Scan for the cell matching the given text and deliver its [x, y] coordinate at center. 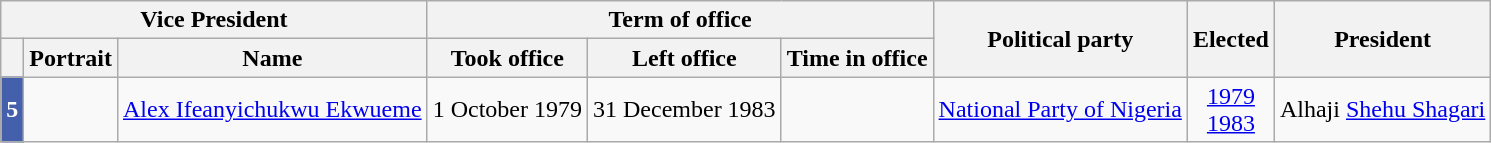
Vice President [214, 20]
Elected [1230, 39]
1 October 1979 [507, 110]
31 December 1983 [684, 110]
National Party of Nigeria [1060, 110]
5 [12, 110]
19791983 [1230, 110]
Left office [684, 58]
Took office [507, 58]
President [1382, 39]
Political party [1060, 39]
Alhaji Shehu Shagari [1382, 110]
Term of office [680, 20]
Name [272, 58]
Portrait [71, 58]
Alex Ifeanyichukwu Ekwueme [272, 110]
Time in office [857, 58]
